Scan for the cell matching the given text and deliver its (X, Y) coordinate at center. 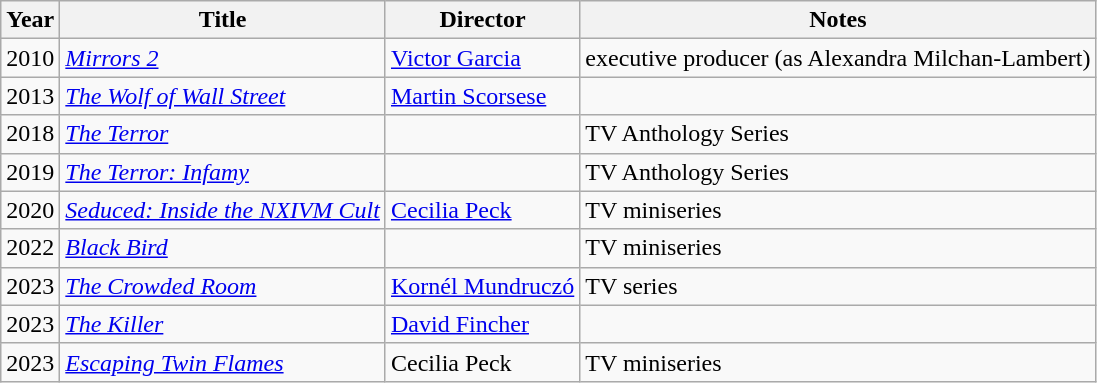
2022 (30, 248)
Black Bird (223, 248)
TV series (838, 286)
Mirrors 2 (223, 58)
The Terror (223, 134)
Director (482, 20)
Martin Scorsese (482, 96)
David Fincher (482, 324)
Title (223, 20)
2019 (30, 172)
Escaping Twin Flames (223, 362)
2020 (30, 210)
The Crowded Room (223, 286)
Kornél Mundruczó (482, 286)
Seduced: Inside the NXIVM Cult (223, 210)
2013 (30, 96)
2018 (30, 134)
Victor Garcia (482, 58)
Notes (838, 20)
Year (30, 20)
executive producer (as Alexandra Milchan-Lambert) (838, 58)
The Killer (223, 324)
The Terror: Infamy (223, 172)
The Wolf of Wall Street (223, 96)
2010 (30, 58)
